Determine the [X, Y] coordinate at the center of the cell enclosing the given text.  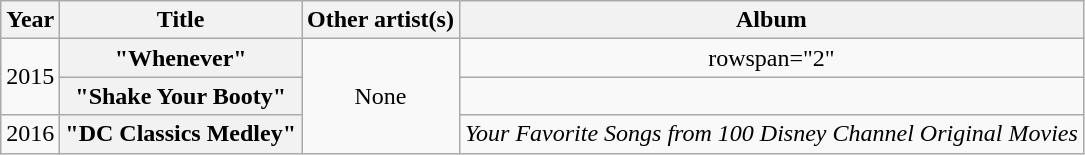
"DC Classics Medley" [181, 134]
"Shake Your Booty" [181, 96]
None [381, 96]
Year [30, 20]
Your Favorite Songs from 100 Disney Channel Original Movies [771, 134]
2015 [30, 77]
Title [181, 20]
Album [771, 20]
Other artist(s) [381, 20]
2016 [30, 134]
"Whenever" [181, 58]
rowspan="2" [771, 58]
